Output the (X, Y) coordinate of the center of the cell containing the given text.  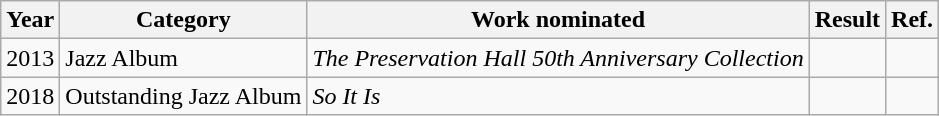
Work nominated (558, 20)
Jazz Album (184, 58)
Ref. (912, 20)
Result (847, 20)
2018 (30, 96)
Category (184, 20)
2013 (30, 58)
The Preservation Hall 50th Anniversary Collection (558, 58)
Year (30, 20)
So It Is (558, 96)
Outstanding Jazz Album (184, 96)
